Capture the cell that displays the provided text and extract its [x, y] central coordinate. 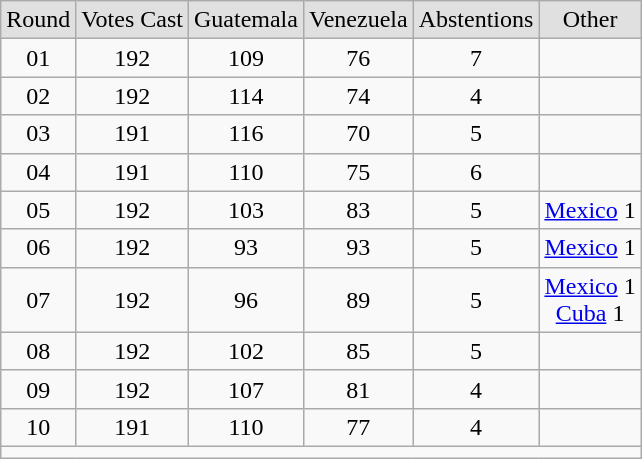
107 [246, 389]
70 [358, 134]
10 [38, 427]
01 [38, 58]
75 [358, 172]
76 [358, 58]
102 [246, 351]
96 [246, 300]
7 [476, 58]
Abstentions [476, 20]
Mexico 1Cuba 1 [590, 300]
116 [246, 134]
04 [38, 172]
03 [38, 134]
09 [38, 389]
77 [358, 427]
Guatemala [246, 20]
109 [246, 58]
02 [38, 96]
07 [38, 300]
89 [358, 300]
05 [38, 210]
Venezuela [358, 20]
Votes Cast [132, 20]
Round [38, 20]
6 [476, 172]
85 [358, 351]
81 [358, 389]
114 [246, 96]
Other [590, 20]
06 [38, 248]
74 [358, 96]
103 [246, 210]
08 [38, 351]
83 [358, 210]
